Scan for the cell matching the given text and deliver its [X, Y] coordinate at center. 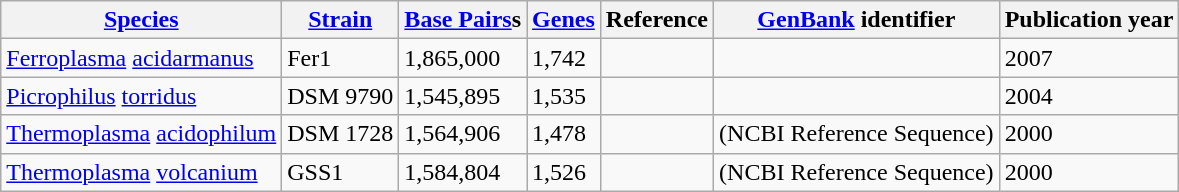
Picrophilus torridus [142, 96]
Species [142, 20]
1,564,906 [463, 134]
Base Pairss [463, 20]
Strain [340, 20]
GenBank identifier [857, 20]
Genes [564, 20]
1,535 [564, 96]
1,478 [564, 134]
2004 [1089, 96]
1,526 [564, 172]
Publication year [1089, 20]
DSM 1728 [340, 134]
Thermoplasma acidophilum [142, 134]
GSS1 [340, 172]
1,584,804 [463, 172]
Ferroplasma acidarmanus [142, 58]
1,865,000 [463, 58]
Reference [656, 20]
Fer1 [340, 58]
1,545,895 [463, 96]
2007 [1089, 58]
DSM 9790 [340, 96]
1,742 [564, 58]
Thermoplasma volcanium [142, 172]
